Capture the cell that displays the provided text and extract its (x, y) central coordinate. 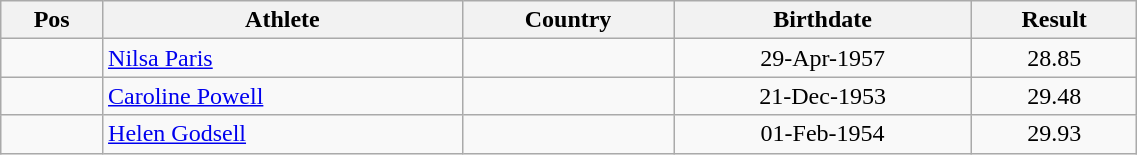
Caroline Powell (283, 96)
Nilsa Paris (283, 58)
Athlete (283, 20)
01-Feb-1954 (823, 134)
29-Apr-1957 (823, 58)
Pos (52, 20)
Result (1054, 20)
29.48 (1054, 96)
Country (568, 20)
Helen Godsell (283, 134)
Birthdate (823, 20)
21-Dec-1953 (823, 96)
29.93 (1054, 134)
28.85 (1054, 58)
